For the text-containing cell, return its midpoint in (X, Y) coordinate format. 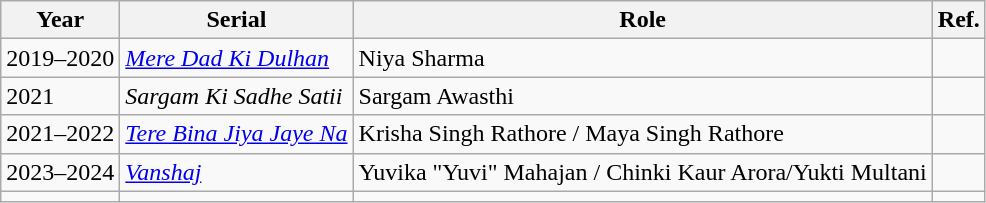
2021–2022 (60, 134)
Vanshaj (236, 172)
Niya Sharma (642, 58)
Ref. (958, 20)
Year (60, 20)
Role (642, 20)
2023–2024 (60, 172)
Yuvika "Yuvi" Mahajan / Chinki Kaur Arora/Yukti Multani (642, 172)
2021 (60, 96)
Serial (236, 20)
Krisha Singh Rathore / Maya Singh Rathore (642, 134)
Mere Dad Ki Dulhan (236, 58)
Sargam Awasthi (642, 96)
Sargam Ki Sadhe Satii (236, 96)
2019–2020 (60, 58)
Tere Bina Jiya Jaye Na (236, 134)
